Determine the [X, Y] coordinate at the center of the cell enclosing the given text.  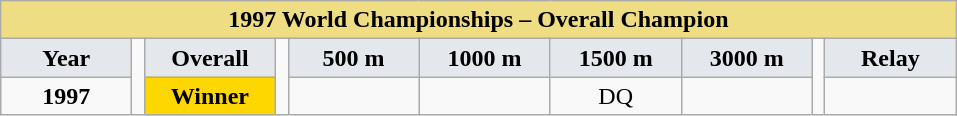
1997 World Championships – Overall Champion [478, 20]
1997 [66, 96]
DQ [616, 96]
Year [66, 58]
Relay [890, 58]
500 m [354, 58]
3000 m [746, 58]
Overall [210, 58]
Winner [210, 96]
1500 m [616, 58]
1000 m [484, 58]
